Extract the (x, y) coordinate from the center of the cell holding the provided text.  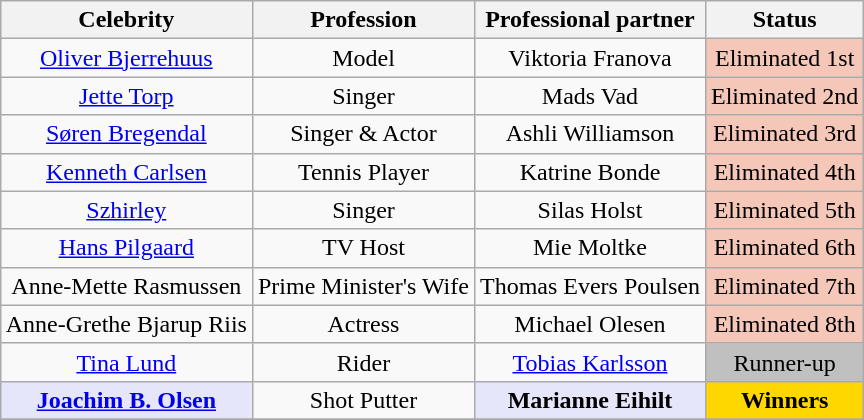
Eliminated 5th (784, 210)
Ashli Williamson (590, 134)
Eliminated 8th (784, 324)
Silas Holst (590, 210)
Hans Pilgaard (126, 248)
Kenneth Carlsen (126, 172)
Singer & Actor (363, 134)
Mads Vad (590, 96)
TV Host (363, 248)
Mie Moltke (590, 248)
Eliminated 4th (784, 172)
Runner-up (784, 362)
Thomas Evers Poulsen (590, 286)
Anne-Grethe Bjarup Riis (126, 324)
Jette Torp (126, 96)
Celebrity (126, 20)
Model (363, 58)
Szhirley (126, 210)
Rider (363, 362)
Tennis Player (363, 172)
Winners (784, 400)
Eliminated 6th (784, 248)
Joachim B. Olsen (126, 400)
Søren Bregendal (126, 134)
Eliminated 7th (784, 286)
Tina Lund (126, 362)
Status (784, 20)
Professional partner (590, 20)
Michael Olesen (590, 324)
Profession (363, 20)
Shot Putter (363, 400)
Tobias Karlsson (590, 362)
Marianne Eihilt (590, 400)
Prime Minister's Wife (363, 286)
Actress (363, 324)
Anne-Mette Rasmussen (126, 286)
Oliver Bjerrehuus (126, 58)
Eliminated 3rd (784, 134)
Eliminated 2nd (784, 96)
Katrine Bonde (590, 172)
Eliminated 1st (784, 58)
Viktoria Franova (590, 58)
